From the cell containing the given text, extract its center point as [X, Y] coordinate. 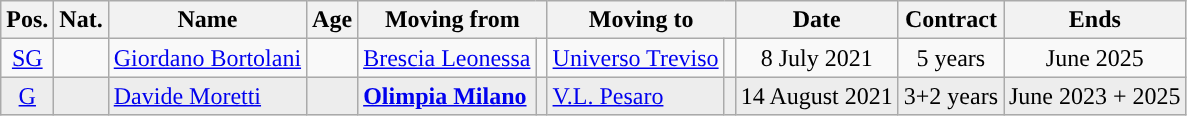
Davide Moretti [207, 96]
8 July 2021 [816, 58]
Name [207, 20]
Age [332, 20]
June 2025 [1096, 58]
V.L. Pesaro [636, 96]
14 August 2021 [816, 96]
Contract [950, 20]
Olimpia Milano [447, 96]
5 years [950, 58]
Moving to [641, 20]
Ends [1096, 20]
Date [816, 20]
June 2023 + 2025 [1096, 96]
Universo Treviso [636, 58]
Brescia Leonessa [447, 58]
Moving from [452, 20]
3+2 years [950, 96]
G [28, 96]
Pos. [28, 20]
SG [28, 58]
Nat. [81, 20]
Giordano Bortolani [207, 58]
